Find where the given text appears and provide that cell's center as (X, Y) coordinate. 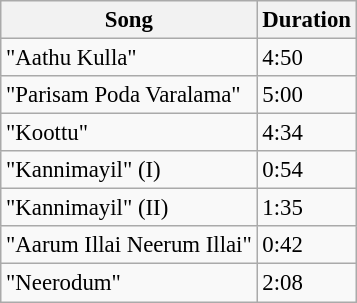
"Parisam Poda Varalama" (129, 95)
Song (129, 20)
Duration (306, 20)
"Aathu Kulla" (129, 58)
"Kannimayil" (I) (129, 170)
4:50 (306, 58)
0:54 (306, 170)
5:00 (306, 95)
1:35 (306, 208)
4:34 (306, 133)
"Neerodum" (129, 283)
"Aarum Illai Neerum Illai" (129, 245)
"Koottu" (129, 133)
"Kannimayil" (II) (129, 208)
2:08 (306, 283)
0:42 (306, 245)
